Pinpoint the cell where the given text exists, returning its (x, y) midpoint coordinate. 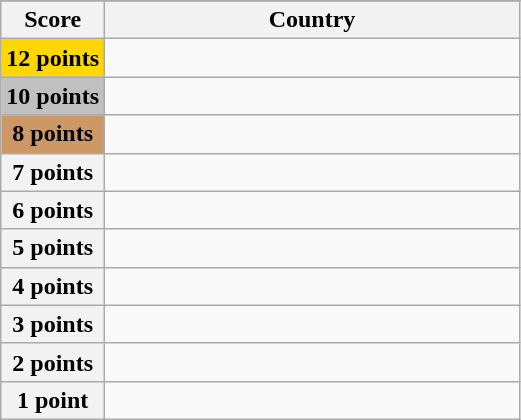
Country (312, 20)
4 points (53, 286)
8 points (53, 134)
12 points (53, 58)
6 points (53, 210)
Score (53, 20)
2 points (53, 362)
7 points (53, 172)
3 points (53, 324)
1 point (53, 400)
10 points (53, 96)
5 points (53, 248)
